Determine the [x, y] coordinate at the center of the cell enclosing the given text.  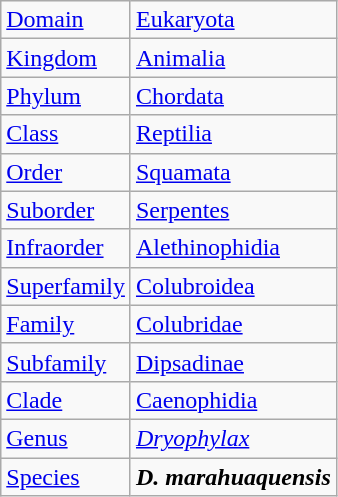
Genus [66, 438]
Caenophidia [233, 400]
Serpentes [233, 210]
Class [66, 134]
Phylum [66, 96]
Reptilia [233, 134]
Alethinophidia [233, 248]
Infraorder [66, 248]
Domain [66, 20]
Dipsadinae [233, 362]
Colubridae [233, 324]
Kingdom [66, 58]
D. marahuaquensis [233, 477]
Colubroidea [233, 286]
Eukaryota [233, 20]
Subfamily [66, 362]
Species [66, 477]
Order [66, 172]
Family [66, 324]
Squamata [233, 172]
Superfamily [66, 286]
Clade [66, 400]
Animalia [233, 58]
Dryophylax [233, 438]
Chordata [233, 96]
Suborder [66, 210]
